Return (X, Y) of the center of cell containing provided text 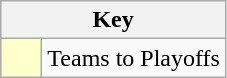
Key (114, 20)
Teams to Playoffs (134, 58)
